Identify which cell holds the provided text, then report its [x, y] central coordinate. 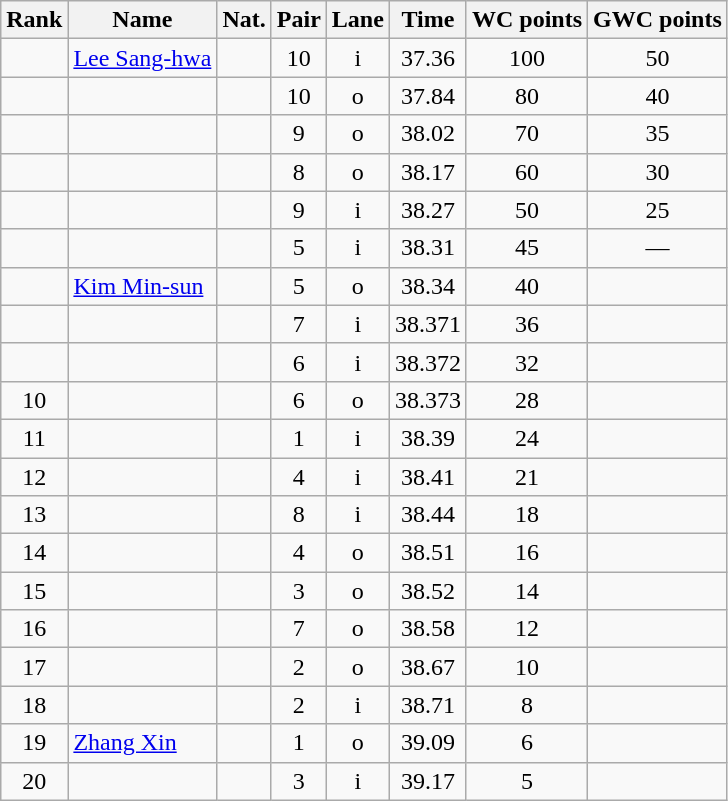
30 [658, 172]
38.02 [428, 134]
38.51 [428, 553]
38.44 [428, 515]
Lee Sang-hwa [142, 58]
13 [34, 515]
37.36 [428, 58]
Rank [34, 20]
38.31 [428, 248]
38.27 [428, 210]
38.58 [428, 629]
Nat. [244, 20]
35 [658, 134]
38.67 [428, 667]
Time [428, 20]
70 [526, 134]
28 [526, 400]
36 [526, 324]
Lane [358, 20]
60 [526, 172]
38.41 [428, 477]
39.17 [428, 781]
38.373 [428, 400]
25 [658, 210]
80 [526, 96]
WC points [526, 20]
Kim Min-sun [142, 286]
38.371 [428, 324]
32 [526, 362]
Name [142, 20]
38.372 [428, 362]
17 [34, 667]
38.71 [428, 705]
11 [34, 438]
37.84 [428, 96]
— [658, 248]
15 [34, 591]
45 [526, 248]
19 [34, 743]
100 [526, 58]
38.39 [428, 438]
20 [34, 781]
21 [526, 477]
38.52 [428, 591]
GWC points [658, 20]
39.09 [428, 743]
38.34 [428, 286]
38.17 [428, 172]
24 [526, 438]
Pair [298, 20]
Zhang Xin [142, 743]
